Detect which cell encompasses the target text, then output its (X, Y) center coordinate. 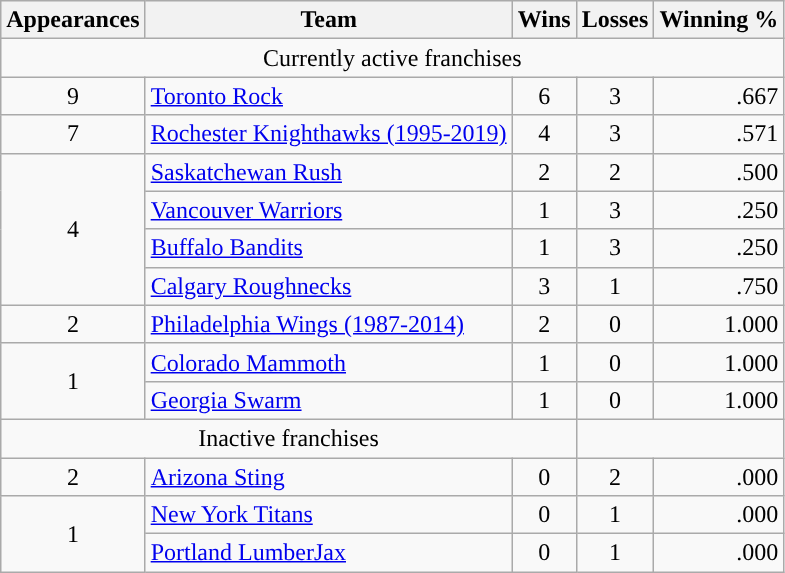
Buffalo Bandits (328, 248)
.750 (719, 286)
Appearances (73, 20)
Inactive franchises (288, 438)
New York Titans (328, 515)
.571 (719, 134)
9 (73, 96)
Wins (544, 20)
6 (544, 96)
Team (328, 20)
Georgia Swarm (328, 400)
Losses (615, 20)
7 (73, 134)
Calgary Roughnecks (328, 286)
Rochester Knighthawks (1995-2019) (328, 134)
Portland LumberJax (328, 553)
Vancouver Warriors (328, 210)
Saskatchewan Rush (328, 172)
Arizona Sting (328, 477)
.500 (719, 172)
Philadelphia Wings (1987-2014) (328, 324)
Winning % (719, 20)
Colorado Mammoth (328, 362)
.667 (719, 96)
Toronto Rock (328, 96)
Currently active franchises (392, 58)
